Scan for the cell matching the given text and deliver its [x, y] coordinate at center. 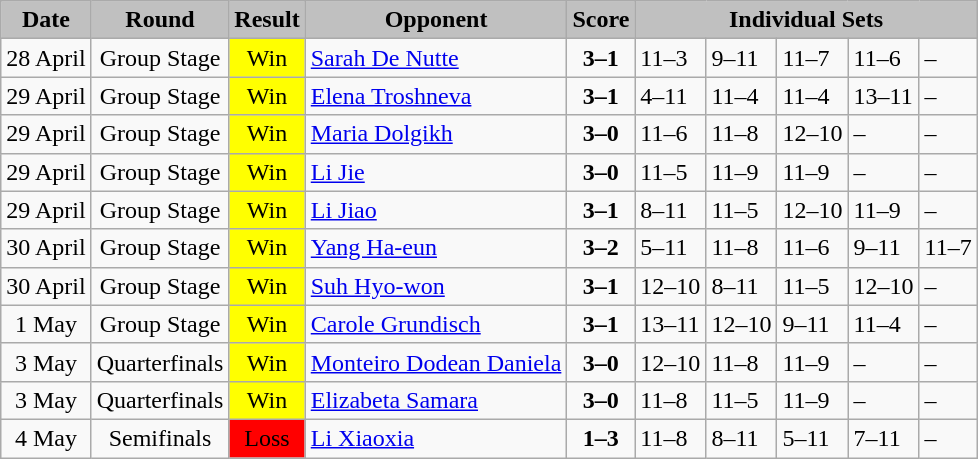
Individual Sets [806, 20]
Li Jiao [436, 210]
Carole Grundisch [436, 324]
Maria Dolgikh [436, 134]
4 May [46, 438]
1–3 [601, 438]
Li Jie [436, 172]
Round [160, 20]
Suh Hyo-won [436, 286]
Monteiro Dodean Daniela [436, 362]
4–11 [670, 96]
28 April [46, 58]
Opponent [436, 20]
Result [267, 20]
Li Xiaoxia [436, 438]
Score [601, 20]
Sarah De Nutte [436, 58]
Elizabeta Samara [436, 400]
1 May [46, 324]
7–11 [884, 438]
Elena Troshneva [436, 96]
Semifinals [160, 438]
Loss [267, 438]
Yang Ha-eun [436, 248]
3–2 [601, 248]
11–3 [670, 58]
Date [46, 20]
